Return the [x, y] coordinate for the center point of the cell that contains the specified text.  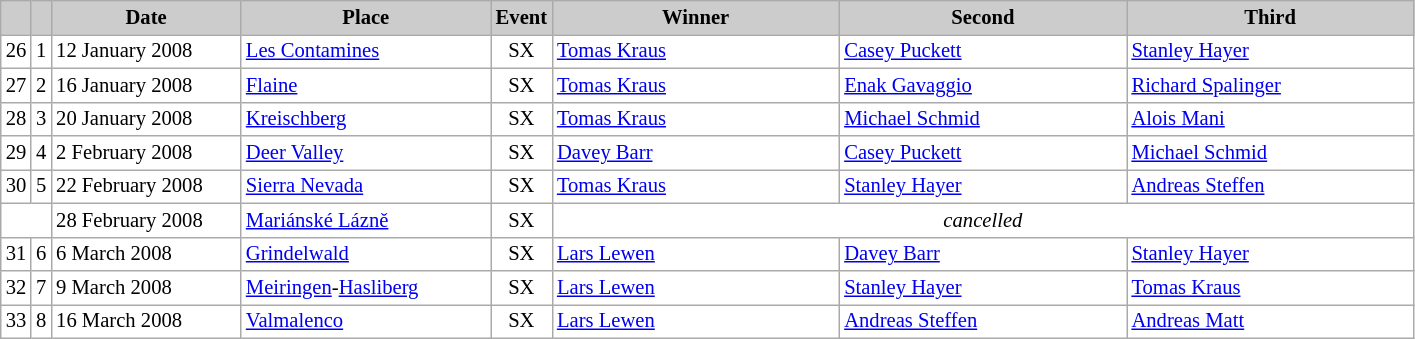
12 January 2008 [146, 51]
cancelled [983, 220]
27 [16, 85]
20 January 2008 [146, 119]
Enak Gavaggio [982, 85]
5 [41, 186]
Third [1270, 17]
29 [16, 153]
6 March 2008 [146, 254]
4 [41, 153]
7 [41, 287]
22 February 2008 [146, 186]
Andreas Matt [1270, 321]
Alois Mani [1270, 119]
Meiringen-Hasliberg [366, 287]
Event [522, 17]
Flaine [366, 85]
30 [16, 186]
Richard Spalinger [1270, 85]
3 [41, 119]
Place [366, 17]
Grindelwald [366, 254]
32 [16, 287]
28 February 2008 [146, 220]
26 [16, 51]
31 [16, 254]
Les Contamines [366, 51]
Date [146, 17]
Kreischberg [366, 119]
33 [16, 321]
16 January 2008 [146, 85]
9 March 2008 [146, 287]
Winner [696, 17]
16 March 2008 [146, 321]
6 [41, 254]
2 [41, 85]
28 [16, 119]
Sierra Nevada [366, 186]
Valmalenco [366, 321]
2 February 2008 [146, 153]
Deer Valley [366, 153]
8 [41, 321]
1 [41, 51]
Second [982, 17]
Mariánské Lázně [366, 220]
